Return the [x, y] coordinate for the center point of the cell that contains the specified text.  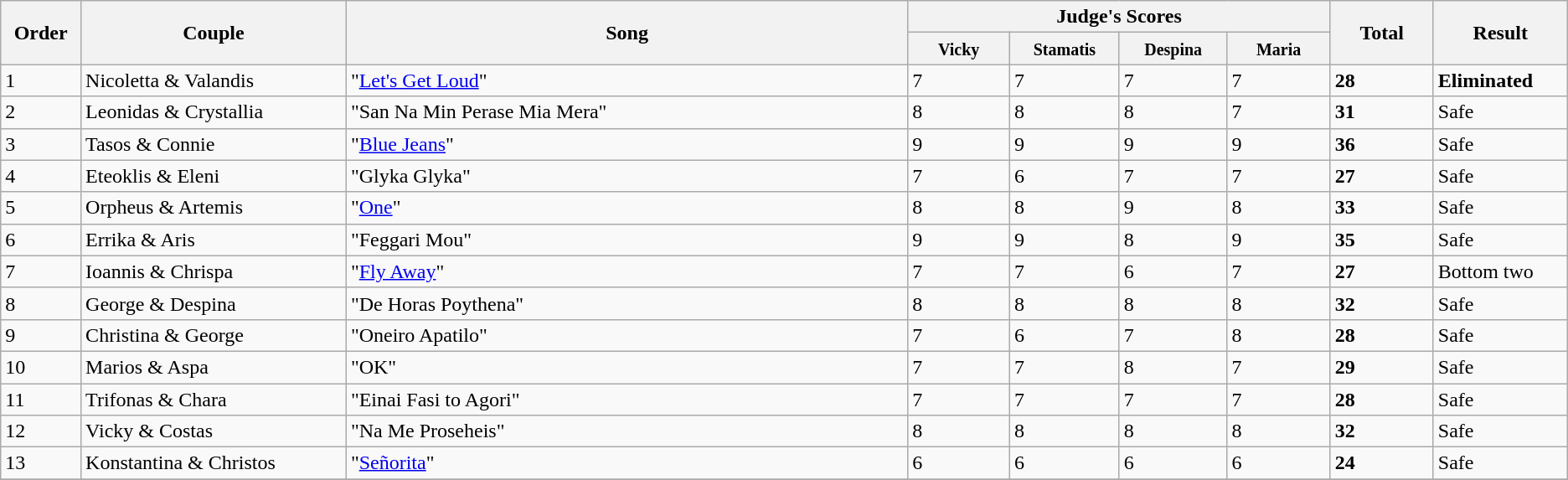
36 [1382, 144]
Eliminated [1500, 80]
Total [1382, 33]
Bottom two [1500, 271]
11 [41, 400]
Maria [1278, 49]
35 [1382, 240]
Ioannis & Chrispa [214, 271]
"Feggari Mou" [627, 240]
"De Horas Poythena" [627, 303]
Judge's Scores [1119, 17]
Errika & Aris [214, 240]
4 [41, 176]
3 [41, 144]
Tasos & Connie [214, 144]
Leonidas & Crystallia [214, 112]
13 [41, 463]
"Señorita" [627, 463]
Couple [214, 33]
Christina & George [214, 335]
12 [41, 431]
5 [41, 208]
Trifonas & Chara [214, 400]
24 [1382, 463]
Despina [1173, 49]
29 [1382, 367]
George & Despina [214, 303]
10 [41, 367]
Nicoletta & Valandis [214, 80]
Orpheus & Artemis [214, 208]
Song [627, 33]
Eteoklis & Eleni [214, 176]
"Oneiro Apatilo" [627, 335]
"One" [627, 208]
"Fly Away" [627, 271]
33 [1382, 208]
"Let's Get Loud" [627, 80]
Vicky & Costas [214, 431]
"OK" [627, 367]
"Einai Fasi to Agori" [627, 400]
Vicky [959, 49]
Result [1500, 33]
Order [41, 33]
1 [41, 80]
"Blue Jeans" [627, 144]
"Na Me Proseheis" [627, 431]
31 [1382, 112]
2 [41, 112]
"San Na Min Perase Mia Mera" [627, 112]
Stamatis [1065, 49]
Marios & Aspa [214, 367]
"Glyka Glyka" [627, 176]
Konstantina & Christos [214, 463]
